Find where the given text appears and provide that cell's center as [x, y] coordinate. 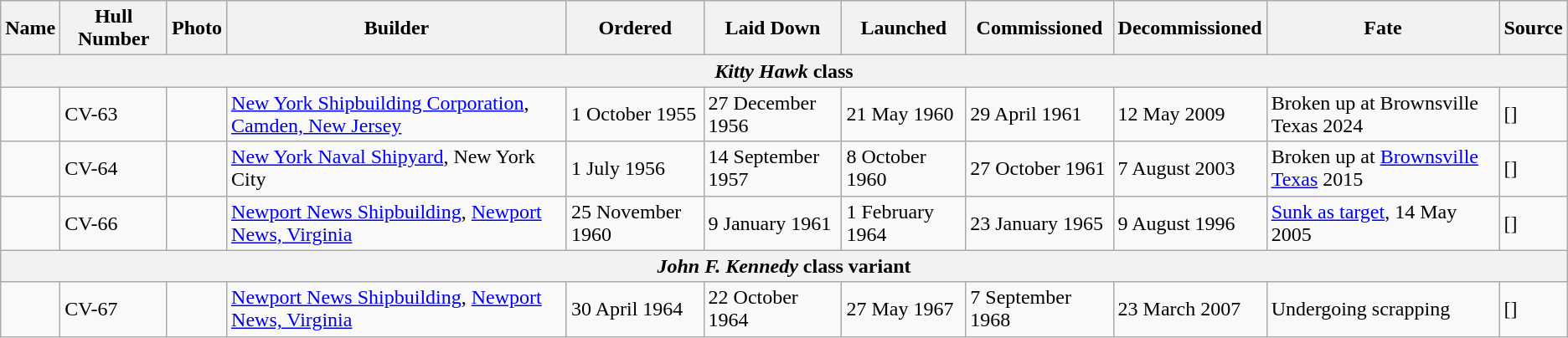
Fate [1383, 28]
New York Shipbuilding Corporation, Camden, New Jersey [397, 114]
CV-63 [114, 114]
1 July 1956 [635, 169]
Broken up at Brownsville Texas 2015 [1383, 169]
1 February 1964 [904, 223]
Kitty Hawk class [784, 71]
27 October 1961 [1039, 169]
7 August 2003 [1189, 169]
CV-67 [114, 310]
30 April 1964 [635, 310]
Ordered [635, 28]
CV-64 [114, 169]
Builder [397, 28]
Hull Number [114, 28]
1 October 1955 [635, 114]
22 October 1964 [772, 310]
14 September 1957 [772, 169]
Commissioned [1039, 28]
12 May 2009 [1189, 114]
John F. Kennedy class variant [784, 266]
Broken up at Brownsville Texas 2024 [1383, 114]
Photo [196, 28]
29 April 1961 [1039, 114]
9 January 1961 [772, 223]
23 March 2007 [1189, 310]
Sunk as target, 14 May 2005 [1383, 223]
21 May 1960 [904, 114]
Laid Down [772, 28]
27 May 1967 [904, 310]
Source [1533, 28]
9 August 1996 [1189, 223]
Decommissioned [1189, 28]
7 September 1968 [1039, 310]
25 November 1960 [635, 223]
New York Naval Shipyard, New York City [397, 169]
8 October 1960 [904, 169]
27 December 1956 [772, 114]
Undergoing scrapping [1383, 310]
Name [30, 28]
CV-66 [114, 223]
23 January 1965 [1039, 223]
Launched [904, 28]
